Scan for the cell matching the given text and deliver its [x, y] coordinate at center. 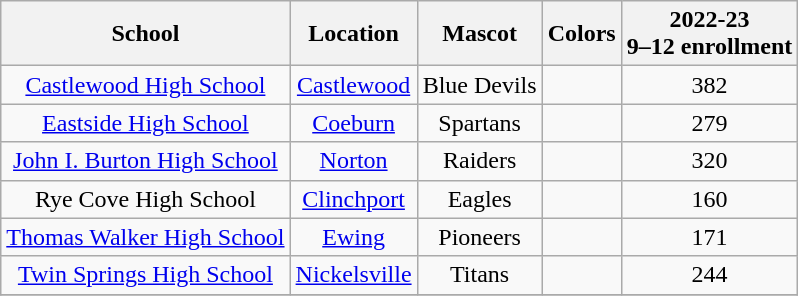
279 [710, 123]
Rye Cove High School [146, 199]
Mascot [480, 34]
Castlewood [354, 85]
Thomas Walker High School [146, 237]
Raiders [480, 161]
Eastside High School [146, 123]
Norton [354, 161]
Titans [480, 275]
Castlewood High School [146, 85]
Location [354, 34]
160 [710, 199]
Spartans [480, 123]
Twin Springs High School [146, 275]
Blue Devils [480, 85]
Colors [582, 34]
Coeburn [354, 123]
Ewing [354, 237]
Nickelsville [354, 275]
382 [710, 85]
Pioneers [480, 237]
320 [710, 161]
John I. Burton High School [146, 161]
171 [710, 237]
2022-239–12 enrollment [710, 34]
244 [710, 275]
School [146, 34]
Eagles [480, 199]
Clinchport [354, 199]
